Pinpoint the cell where the given text exists, returning its [X, Y] midpoint coordinate. 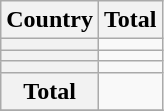
Country [50, 20]
